Output the [x, y] coordinate of the center of the cell containing the given text.  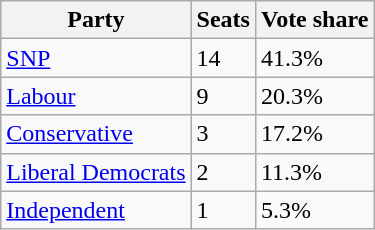
Independent [96, 210]
Labour [96, 96]
11.3% [314, 172]
41.3% [314, 58]
Vote share [314, 20]
9 [223, 96]
5.3% [314, 210]
Seats [223, 20]
Conservative [96, 134]
20.3% [314, 96]
17.2% [314, 134]
2 [223, 172]
Liberal Democrats [96, 172]
SNP [96, 58]
3 [223, 134]
1 [223, 210]
Party [96, 20]
14 [223, 58]
